Detect which cell encompasses the target text, then output its [X, Y] center coordinate. 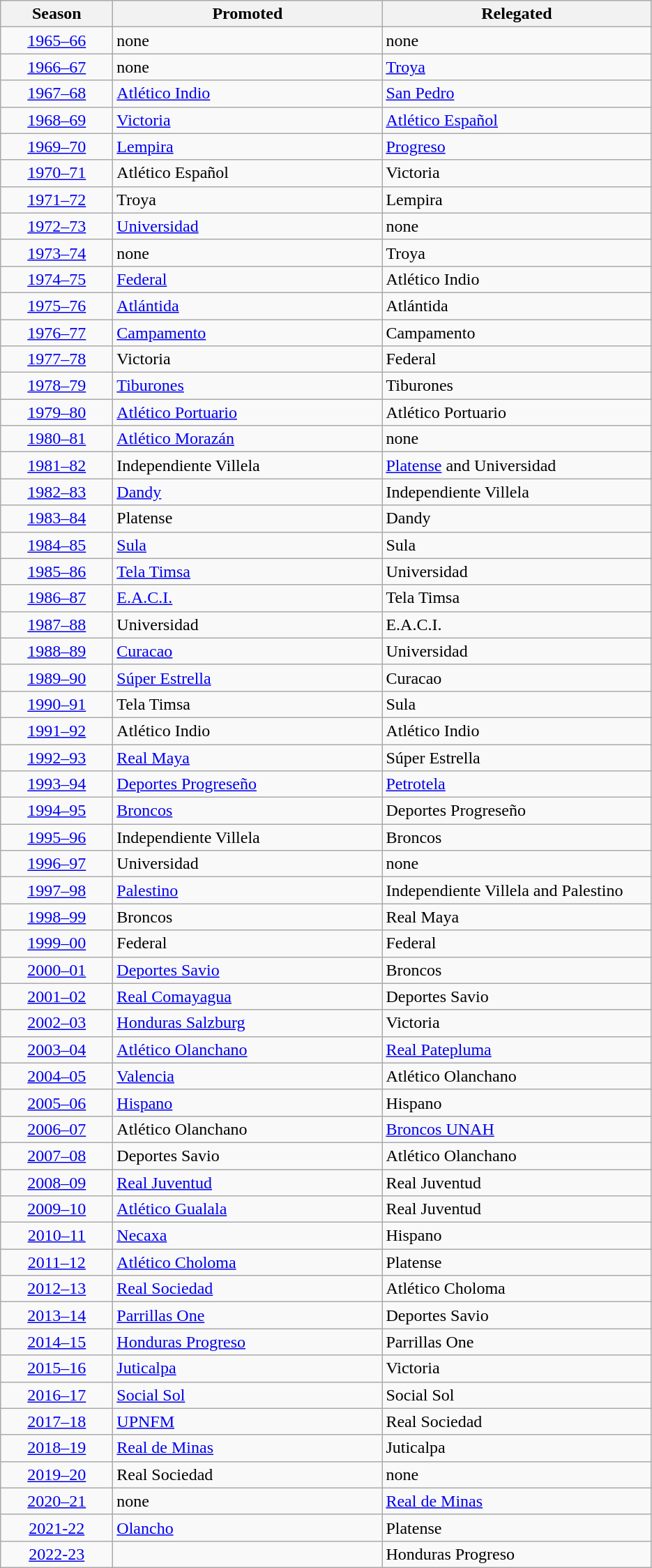
1971–72 [57, 200]
2002–03 [57, 1023]
1967–68 [57, 94]
1988–89 [57, 651]
1969–70 [57, 147]
Palestino [248, 890]
2000–01 [57, 970]
1990–91 [57, 704]
Promoted [248, 14]
1966–67 [57, 67]
1986–87 [57, 598]
2007–08 [57, 1156]
1987–88 [57, 625]
1989–90 [57, 678]
San Pedro [517, 94]
1965–66 [57, 40]
UPNFM [248, 1421]
2010–11 [57, 1236]
2003–04 [57, 1050]
1993–94 [57, 784]
Season [57, 14]
2017–18 [57, 1421]
2011–12 [57, 1262]
1994–95 [57, 811]
1974–75 [57, 279]
1979–80 [57, 412]
1977–78 [57, 359]
1982–83 [57, 492]
1973–74 [57, 253]
2021-22 [57, 1528]
1981–82 [57, 465]
Necaxa [248, 1236]
2014–15 [57, 1342]
Broncos UNAH [517, 1129]
2008–09 [57, 1183]
1968–69 [57, 120]
2005–06 [57, 1103]
Progreso [517, 147]
Atlético Morazán [248, 439]
1997–98 [57, 890]
2013–14 [57, 1315]
Platense and Universidad [517, 465]
Honduras Salzburg [248, 1023]
1980–81 [57, 439]
2022-23 [57, 1554]
Atlético Gualala [248, 1209]
1995–96 [57, 837]
1999–00 [57, 943]
Olancho [248, 1528]
2004–05 [57, 1076]
1975–76 [57, 306]
1998–99 [57, 917]
2006–07 [57, 1129]
Valencia [248, 1076]
1996–97 [57, 864]
1992–93 [57, 757]
Independiente Villela and Palestino [517, 890]
1984–85 [57, 545]
1991–92 [57, 731]
2001–02 [57, 996]
2009–10 [57, 1209]
2015–16 [57, 1368]
1970–71 [57, 173]
1972–73 [57, 226]
2018–19 [57, 1448]
Relegated [517, 14]
1978–79 [57, 386]
2012–13 [57, 1289]
1976–77 [57, 333]
2016–17 [57, 1395]
2020–21 [57, 1501]
Petrotela [517, 784]
2019–20 [57, 1474]
1983–84 [57, 518]
1985–86 [57, 572]
Real Patepluma [517, 1050]
Real Comayagua [248, 996]
